Extract the [X, Y] coordinate from the center of the cell holding the provided text.  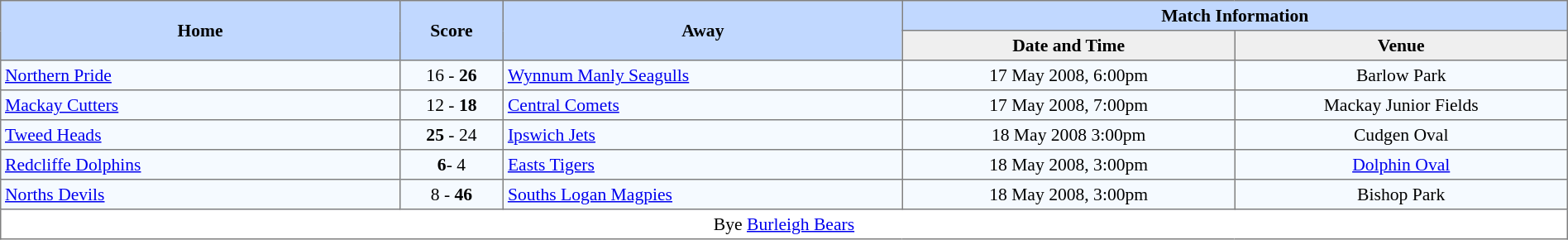
6- 4 [452, 165]
16 - 26 [452, 75]
Venue [1401, 46]
Central Comets [703, 105]
18 May 2008 3:00pm [1068, 135]
Mackay Junior Fields [1401, 105]
Tweed Heads [200, 135]
Bishop Park [1401, 194]
Date and Time [1068, 46]
12 - 18 [452, 105]
Dolphin Oval [1401, 165]
Score [452, 31]
17 May 2008, 7:00pm [1068, 105]
Norths Devils [200, 194]
8 - 46 [452, 194]
Away [703, 31]
Cudgen Oval [1401, 135]
Northern Pride [200, 75]
Bye Burleigh Bears [784, 224]
Mackay Cutters [200, 105]
17 May 2008, 6:00pm [1068, 75]
Souths Logan Magpies [703, 194]
Match Information [1235, 16]
Wynnum Manly Seagulls [703, 75]
Home [200, 31]
Ipswich Jets [703, 135]
Redcliffe Dolphins [200, 165]
Barlow Park [1401, 75]
25 - 24 [452, 135]
Easts Tigers [703, 165]
